Pinpoint the cell where the given text exists, returning its [x, y] midpoint coordinate. 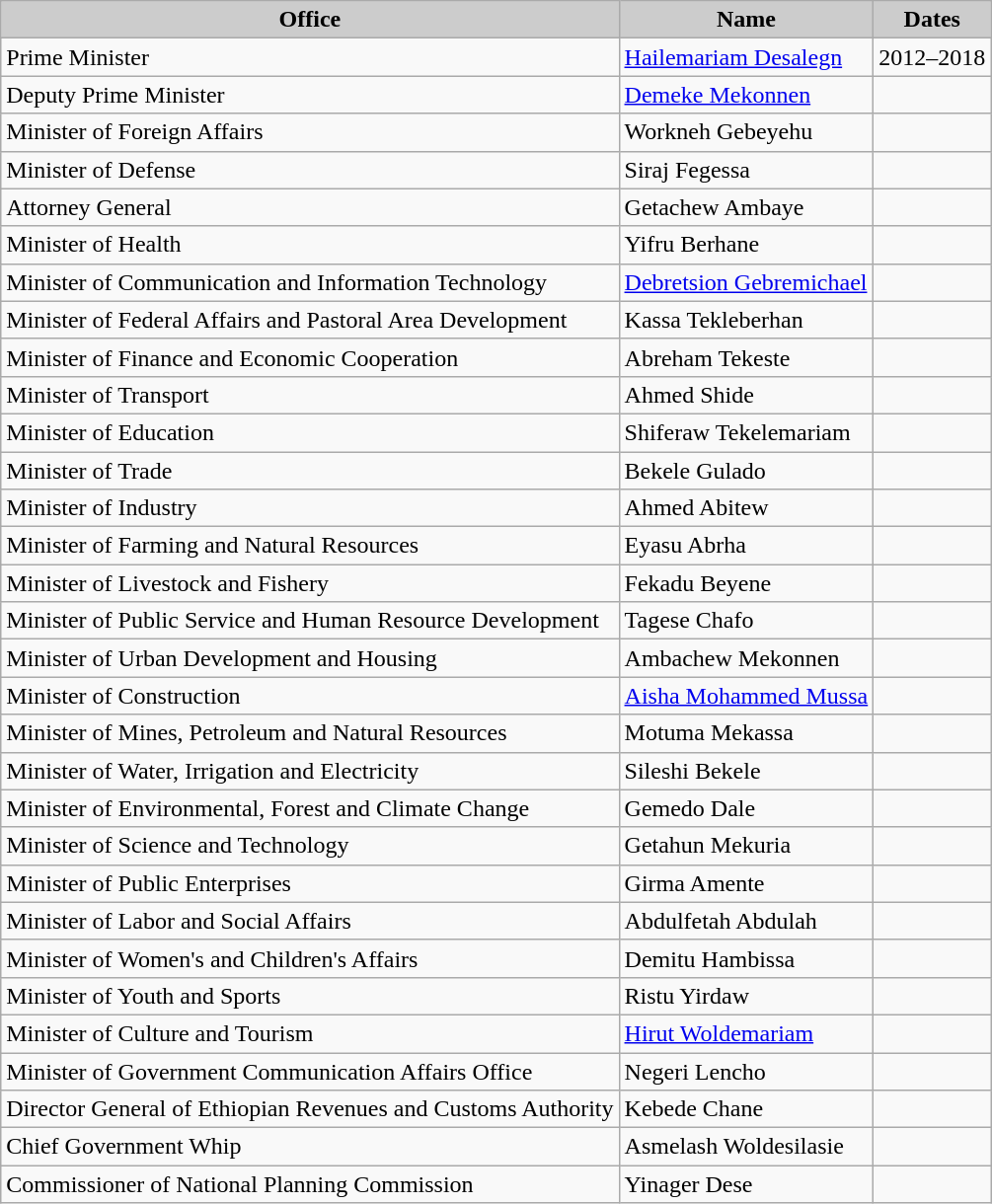
Tagese Chafo [746, 621]
Minister of Culture and Tourism [310, 1033]
Getachew Ambaye [746, 207]
Minister of Communication and Information Technology [310, 282]
Gemedo Dale [746, 808]
Minister of Transport [310, 395]
Minister of Science and Technology [310, 846]
Minister of Trade [310, 471]
Ahmed Abitew [746, 508]
Debretsion Gebremichael [746, 282]
Office [310, 20]
Hailemariam Desalegn [746, 57]
Chief Government Whip [310, 1147]
Minister of Women's and Children's Affairs [310, 958]
Ahmed Shide [746, 395]
Minister of Construction [310, 696]
Siraj Fegessa [746, 170]
Motuma Mekassa [746, 733]
Minister of Finance and Economic Cooperation [310, 357]
Bekele Gulado [746, 471]
Minister of Government Communication Affairs Office [310, 1071]
Attorney General [310, 207]
Kebede Chane [746, 1109]
Director General of Ethiopian Revenues and Customs Authority [310, 1109]
Shiferaw Tekelemariam [746, 432]
Minister of Youth and Sports [310, 996]
Minister of Federal Affairs and Pastoral Area Development [310, 320]
Minister of Public Service and Human Resource Development [310, 621]
Minister of Industry [310, 508]
Minister of Water, Irrigation and Electricity [310, 771]
Kassa Tekleberhan [746, 320]
Fekadu Beyene [746, 583]
Abdulfetah Abdulah [746, 921]
Asmelash Woldesilasie [746, 1147]
Minister of Mines, Petroleum and Natural Resources [310, 733]
Demitu Hambissa [746, 958]
Dates [932, 20]
Minister of Farming and Natural Resources [310, 546]
Minister of Foreign Affairs [310, 132]
Minister of Urban Development and Housing [310, 658]
Minister of Public Enterprises [310, 883]
Abreham Tekeste [746, 357]
Girma Amente [746, 883]
Sileshi Bekele [746, 771]
Commissioner of National Planning Commission [310, 1184]
Hirut Woldemariam [746, 1033]
Minister of Education [310, 432]
Minister of Labor and Social Affairs [310, 921]
Minister of Livestock and Fishery [310, 583]
Minister of Health [310, 245]
Getahun Mekuria [746, 846]
Demeke Mekonnen [746, 95]
Ambachew Mekonnen [746, 658]
Deputy Prime Minister [310, 95]
Eyasu Abrha [746, 546]
Yifru Berhane [746, 245]
Negeri Lencho [746, 1071]
Workneh Gebeyehu [746, 132]
2012–2018 [932, 57]
Ristu Yirdaw [746, 996]
Aisha Mohammed Mussa [746, 696]
Prime Minister [310, 57]
Name [746, 20]
Minister of Environmental, Forest and Climate Change [310, 808]
Minister of Defense [310, 170]
Yinager Dese [746, 1184]
